Scan for the cell matching the given text and deliver its [X, Y] coordinate at center. 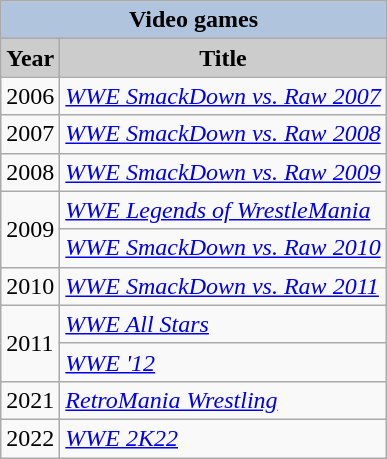
WWE SmackDown vs. Raw 2010 [223, 248]
WWE Legends of WrestleMania [223, 210]
Year [30, 58]
WWE 2K22 [223, 438]
WWE '12 [223, 362]
2021 [30, 400]
RetroMania Wrestling [223, 400]
Title [223, 58]
WWE SmackDown vs. Raw 2009 [223, 172]
WWE SmackDown vs. Raw 2007 [223, 96]
2008 [30, 172]
2009 [30, 229]
Video games [194, 20]
2022 [30, 438]
WWE All Stars [223, 324]
2006 [30, 96]
2011 [30, 343]
2007 [30, 134]
2010 [30, 286]
WWE SmackDown vs. Raw 2011 [223, 286]
WWE SmackDown vs. Raw 2008 [223, 134]
